Return [X, Y] of the center of cell containing provided text 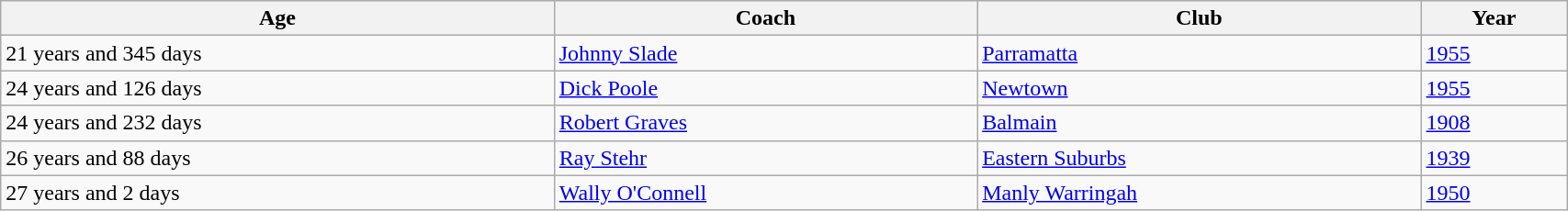
24 years and 232 days [277, 123]
1908 [1494, 123]
24 years and 126 days [277, 88]
Parramatta [1200, 53]
Coach [765, 18]
Manly Warringah [1200, 193]
26 years and 88 days [277, 158]
Robert Graves [765, 123]
Wally O'Connell [765, 193]
1950 [1494, 193]
Eastern Suburbs [1200, 158]
Club [1200, 18]
21 years and 345 days [277, 53]
Age [277, 18]
Ray Stehr [765, 158]
Balmain [1200, 123]
1939 [1494, 158]
27 years and 2 days [277, 193]
Year [1494, 18]
Johnny Slade [765, 53]
Dick Poole [765, 88]
Newtown [1200, 88]
